Extract the (X, Y) coordinate from the center of the cell holding the provided text.  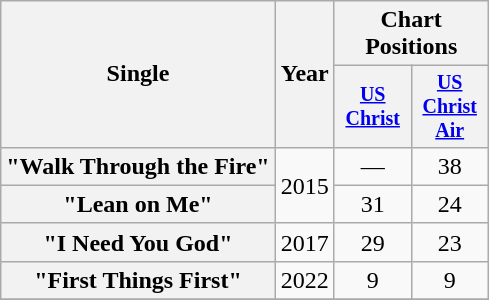
29 (372, 242)
— (372, 166)
"I Need You God" (138, 242)
31 (372, 204)
USChrist (372, 106)
2022 (304, 280)
24 (450, 204)
Year (304, 74)
Single (138, 74)
"Walk Through the Fire" (138, 166)
USChristAir (450, 106)
Chart Positions (411, 34)
"First Things First" (138, 280)
2015 (304, 185)
23 (450, 242)
38 (450, 166)
2017 (304, 242)
"Lean on Me" (138, 204)
